Scan for the cell matching the given text and deliver its (X, Y) coordinate at center. 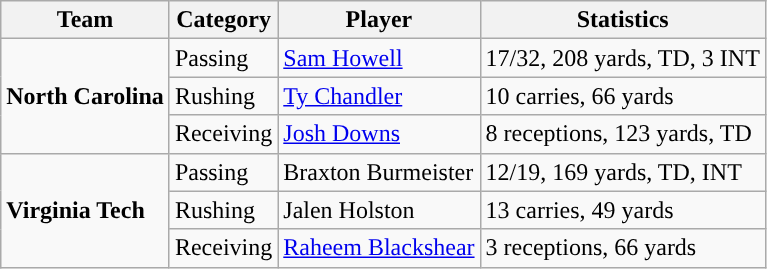
Virginia Tech (86, 210)
Jalen Holston (379, 210)
Josh Downs (379, 134)
Raheem Blackshear (379, 248)
Statistics (622, 20)
Team (86, 20)
North Carolina (86, 96)
Ty Chandler (379, 96)
17/32, 208 yards, TD, 3 INT (622, 58)
Category (223, 20)
13 carries, 49 yards (622, 210)
Player (379, 20)
Braxton Burmeister (379, 172)
8 receptions, 123 yards, TD (622, 134)
12/19, 169 yards, TD, INT (622, 172)
3 receptions, 66 yards (622, 248)
10 carries, 66 yards (622, 96)
Sam Howell (379, 58)
